Identify which cell holds the provided text, then report its [x, y] central coordinate. 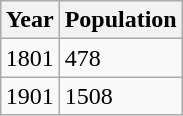
Population [120, 20]
1508 [120, 96]
1801 [30, 58]
Year [30, 20]
1901 [30, 96]
478 [120, 58]
